Capture the cell that displays the provided text and extract its (x, y) central coordinate. 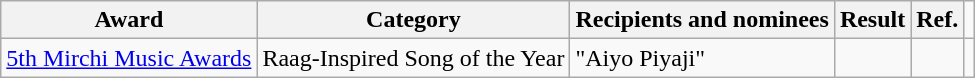
5th Mirchi Music Awards (129, 58)
"Aiyo Piyaji" (702, 58)
Category (414, 20)
Award (129, 20)
Result (872, 20)
Raag-Inspired Song of the Year (414, 58)
Ref. (938, 20)
Recipients and nominees (702, 20)
